Identify which cell holds the provided text, then report its [X, Y] central coordinate. 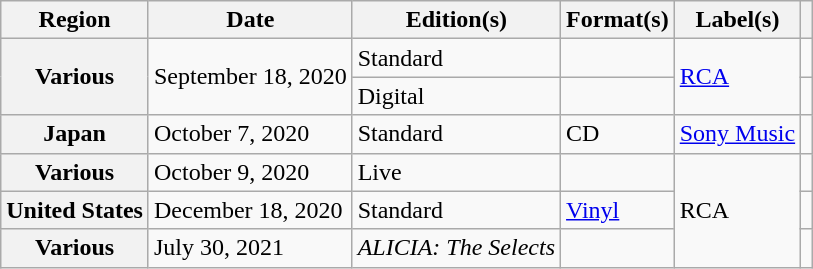
Japan [75, 134]
July 30, 2021 [250, 248]
Sony Music [737, 134]
Label(s) [737, 20]
October 7, 2020 [250, 134]
Digital [456, 96]
September 18, 2020 [250, 77]
Format(s) [618, 20]
CD [618, 134]
ALICIA: The Selects [456, 248]
Region [75, 20]
United States [75, 210]
Live [456, 172]
Vinyl [618, 210]
October 9, 2020 [250, 172]
December 18, 2020 [250, 210]
Date [250, 20]
Edition(s) [456, 20]
